Pinpoint the cell where the given text exists, returning its [x, y] midpoint coordinate. 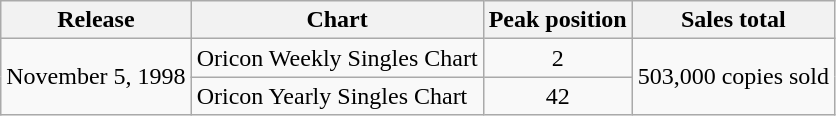
Oricon Yearly Singles Chart [337, 96]
November 5, 1998 [96, 77]
Sales total [733, 20]
Peak position [558, 20]
503,000 copies sold [733, 77]
Oricon Weekly Singles Chart [337, 58]
42 [558, 96]
Release [96, 20]
2 [558, 58]
Chart [337, 20]
